Provide the (x, y) coordinate of the cell's center where the given text is located.  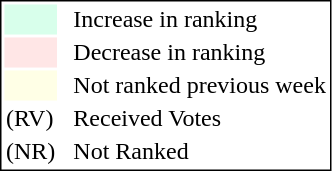
Increase in ranking (200, 19)
Received Votes (200, 119)
(NR) (30, 151)
Decrease in ranking (200, 53)
Not ranked previous week (200, 85)
(RV) (30, 119)
Not Ranked (200, 151)
